Return the (X, Y) coordinate for the center point of the cell that contains the specified text.  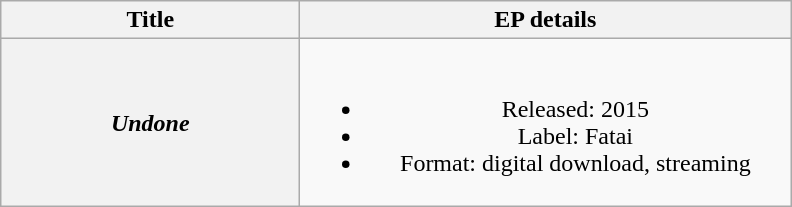
Title (150, 20)
EP details (546, 20)
Released: 2015Label: FataiFormat: digital download, streaming (546, 122)
Undone (150, 122)
